From the cell containing the given text, extract its center point as [X, Y] coordinate. 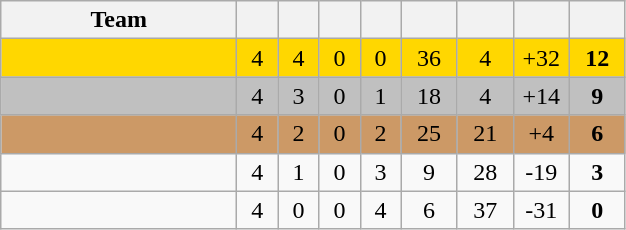
12 [597, 58]
37 [485, 210]
+32 [541, 58]
+4 [541, 134]
25 [429, 134]
28 [485, 172]
36 [429, 58]
+14 [541, 96]
21 [485, 134]
Team [119, 20]
18 [429, 96]
-19 [541, 172]
-31 [541, 210]
